Locate the cell with the specified text and output its (x, y) center coordinate. 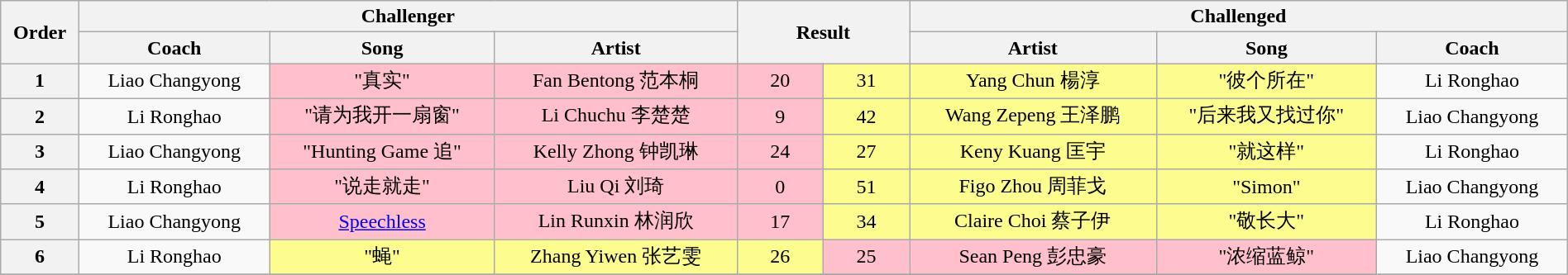
Sean Peng 彭忠豪 (1034, 258)
"浓缩蓝鲸" (1267, 258)
5 (40, 221)
31 (866, 81)
Result (823, 32)
26 (780, 258)
0 (780, 187)
20 (780, 81)
"Hunting Game 追" (382, 152)
3 (40, 152)
Lin Runxin 林润欣 (615, 221)
"蝇" (382, 258)
2 (40, 116)
Challenged (1239, 17)
4 (40, 187)
Order (40, 32)
Kelly Zhong 钟凯琳 (615, 152)
"真实" (382, 81)
6 (40, 258)
"Simon" (1267, 187)
Fan Bentong 范本桐 (615, 81)
"请为我开一扇窗" (382, 116)
9 (780, 116)
Keny Kuang 匡宇 (1034, 152)
"彼个所在" (1267, 81)
17 (780, 221)
42 (866, 116)
Speechless (382, 221)
Li Chuchu 李楚楚 (615, 116)
"敬长大" (1267, 221)
Zhang Yiwen 张艺雯 (615, 258)
"说走就走" (382, 187)
Figo Zhou 周菲戈 (1034, 187)
24 (780, 152)
"后来我又找过你" (1267, 116)
Challenger (408, 17)
Yang Chun 楊淳 (1034, 81)
25 (866, 258)
"就这样" (1267, 152)
1 (40, 81)
Claire Choi 蔡子伊 (1034, 221)
Wang Zepeng 王泽鹏 (1034, 116)
27 (866, 152)
Liu Qi 刘琦 (615, 187)
34 (866, 221)
51 (866, 187)
